Identify which cell holds the provided text, then report its [x, y] central coordinate. 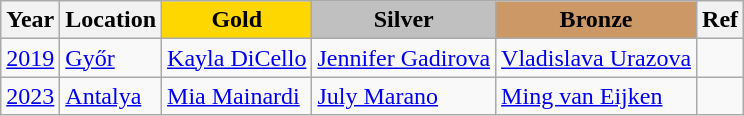
July Marano [404, 96]
Location [111, 20]
2019 [30, 58]
Kayla DiCello [237, 58]
Bronze [596, 20]
Gold [237, 20]
Vladislava Urazova [596, 58]
Mia Mainardi [237, 96]
2023 [30, 96]
Ming van Eijken [596, 96]
Győr [111, 58]
Antalya [111, 96]
Silver [404, 20]
Jennifer Gadirova [404, 58]
Ref [720, 20]
Year [30, 20]
